Capture the cell that displays the provided text and extract its (X, Y) central coordinate. 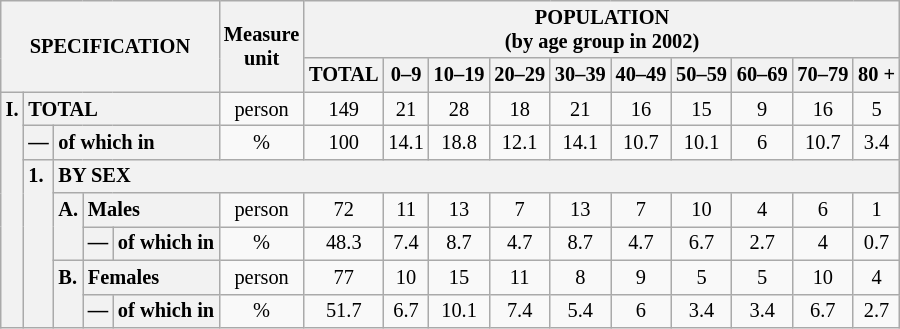
18 (520, 109)
I. (12, 210)
12.1 (520, 142)
77 (344, 277)
A. (68, 226)
10–19 (460, 75)
70–79 (824, 75)
5.4 (580, 311)
100 (344, 142)
1. (38, 243)
0.7 (876, 243)
28 (460, 109)
60–69 (762, 75)
51.7 (344, 311)
18.8 (460, 142)
50–59 (702, 75)
Measure unit (262, 46)
30–39 (580, 75)
Females (151, 277)
8 (580, 277)
72 (344, 210)
48.3 (344, 243)
40–49 (642, 75)
Males (151, 210)
20–29 (520, 75)
149 (344, 109)
80 + (876, 75)
POPULATION (by age group in 2002) (602, 29)
1 (876, 210)
SPECIFICATION (110, 46)
0–9 (406, 75)
B. (68, 294)
BY SEX (477, 176)
